Return the (X, Y) coordinate for the center point of the cell that contains the specified text.  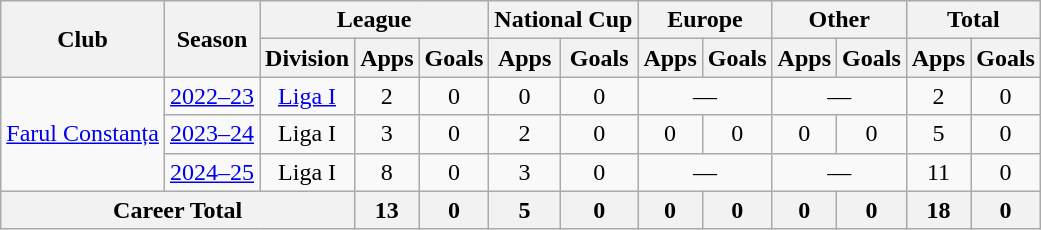
Other (839, 20)
Club (83, 39)
Career Total (178, 210)
Farul Constanța (83, 134)
2023–24 (212, 134)
Total (973, 20)
League (374, 20)
2022–23 (212, 96)
2024–25 (212, 172)
Europe (705, 20)
Season (212, 39)
18 (938, 210)
13 (387, 210)
National Cup (564, 20)
Division (308, 58)
8 (387, 172)
11 (938, 172)
